Provide the [x, y] coordinate of the cell's center where the given text is located.  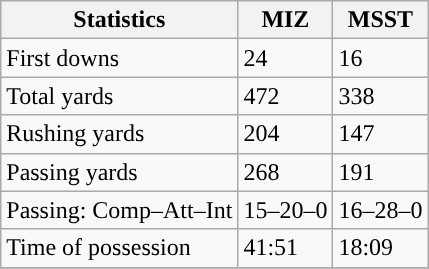
191 [380, 172]
472 [286, 96]
MIZ [286, 20]
Passing: Comp–Att–Int [120, 210]
268 [286, 172]
First downs [120, 58]
MSST [380, 20]
Statistics [120, 20]
41:51 [286, 248]
Passing yards [120, 172]
Total yards [120, 96]
338 [380, 96]
Rushing yards [120, 134]
204 [286, 134]
16–28–0 [380, 210]
16 [380, 58]
18:09 [380, 248]
Time of possession [120, 248]
24 [286, 58]
15–20–0 [286, 210]
147 [380, 134]
